Locate the cell with the specified text and output its [X, Y] center coordinate. 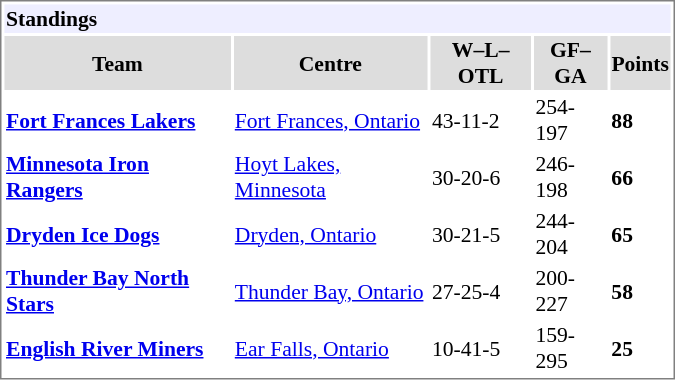
Thunder Bay North Stars [117, 291]
30-21-5 [480, 234]
Thunder Bay, Ontario [330, 291]
Points [640, 63]
Ear Falls, Ontario [330, 348]
Fort Frances, Ontario [330, 120]
66 [640, 177]
GF–GA [570, 63]
27-25-4 [480, 291]
200-227 [570, 291]
Hoyt Lakes, Minnesota [330, 177]
244-204 [570, 234]
Dryden Ice Dogs [117, 234]
Dryden, Ontario [330, 234]
Centre [330, 63]
246-198 [570, 177]
Minnesota Iron Rangers [117, 177]
10-41-5 [480, 348]
25 [640, 348]
58 [640, 291]
43-11-2 [480, 120]
65 [640, 234]
30-20-6 [480, 177]
Fort Frances Lakers [117, 120]
W–L–OTL [480, 63]
Team [117, 63]
88 [640, 120]
Standings [337, 18]
English River Miners [117, 348]
159-295 [570, 348]
254-197 [570, 120]
